Pinpoint the cell where the given text exists, returning its (x, y) midpoint coordinate. 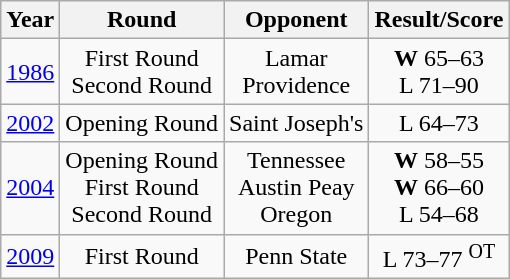
W 58–55W 66–60L 54–68 (439, 188)
L 73–77 OT (439, 256)
2009 (30, 256)
Round (142, 20)
First RoundSecond Round (142, 72)
First Round (142, 256)
Saint Joseph's (296, 123)
Opponent (296, 20)
TennesseeAustin PeayOregon (296, 188)
Opening RoundFirst RoundSecond Round (142, 188)
W 65–63L 71–90 (439, 72)
2002 (30, 123)
Result/Score (439, 20)
LamarProvidence (296, 72)
1986 (30, 72)
L 64–73 (439, 123)
2004 (30, 188)
Penn State (296, 256)
Opening Round (142, 123)
Year (30, 20)
